For the text-containing cell, return its midpoint in (x, y) coordinate format. 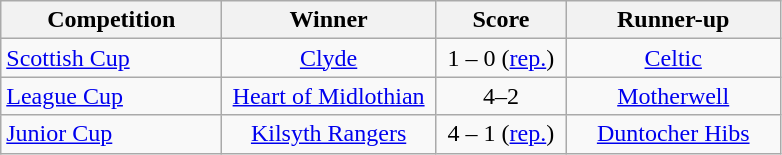
Kilsyth Rangers (329, 134)
Runner-up (673, 20)
Duntocher Hibs (673, 134)
Heart of Midlothian (329, 96)
4 – 1 (rep.) (500, 134)
Score (500, 20)
4–2 (500, 96)
Winner (329, 20)
Motherwell (673, 96)
1 – 0 (rep.) (500, 58)
Junior Cup (112, 134)
Competition (112, 20)
Clyde (329, 58)
League Cup (112, 96)
Scottish Cup (112, 58)
Celtic (673, 58)
